Capture the cell that displays the provided text and extract its (x, y) central coordinate. 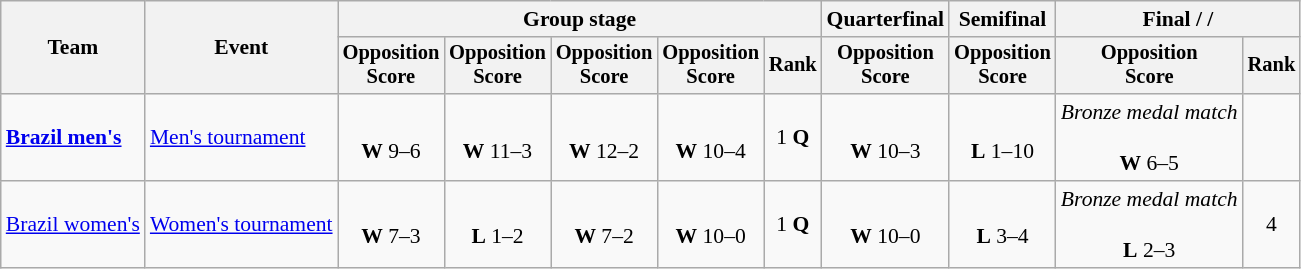
Quarterfinal (886, 19)
L 1–10 (1002, 138)
Brazil women's (73, 224)
W 10–4 (710, 138)
Semifinal (1002, 19)
Team (73, 48)
Event (242, 48)
W 7–2 (604, 224)
Bronze medal matchW 6–5 (1150, 138)
W 10–3 (886, 138)
W 7–3 (392, 224)
Brazil men's (73, 138)
W 11–3 (498, 138)
Group stage (580, 19)
W 12–2 (604, 138)
Final / / (1178, 19)
L 3–4 (1002, 224)
Men's tournament (242, 138)
L 1–2 (498, 224)
Bronze medal matchL 2–3 (1150, 224)
W 9–6 (392, 138)
4 (1272, 224)
Women's tournament (242, 224)
